Capture the cell that displays the provided text and extract its (X, Y) central coordinate. 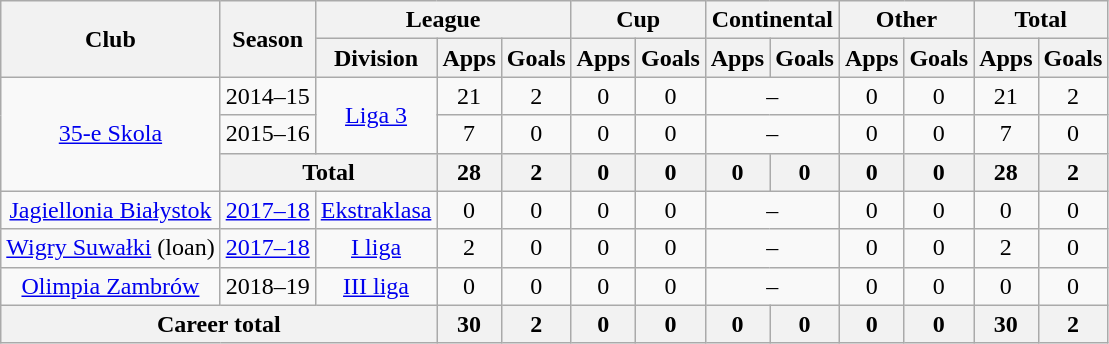
35-e Skola (110, 134)
Career total (219, 324)
2015–16 (268, 134)
I liga (376, 248)
Olimpia Zambrów (110, 286)
Liga 3 (376, 115)
III liga (376, 286)
Jagiellonia Białystok (110, 210)
Wigry Suwałki (loan) (110, 248)
2014–15 (268, 96)
2018–19 (268, 286)
Season (268, 39)
Division (376, 58)
Cup (638, 20)
Club (110, 39)
Continental (772, 20)
Other (906, 20)
League (443, 20)
Ekstraklasa (376, 210)
